Pinpoint the cell where the given text exists, returning its [X, Y] midpoint coordinate. 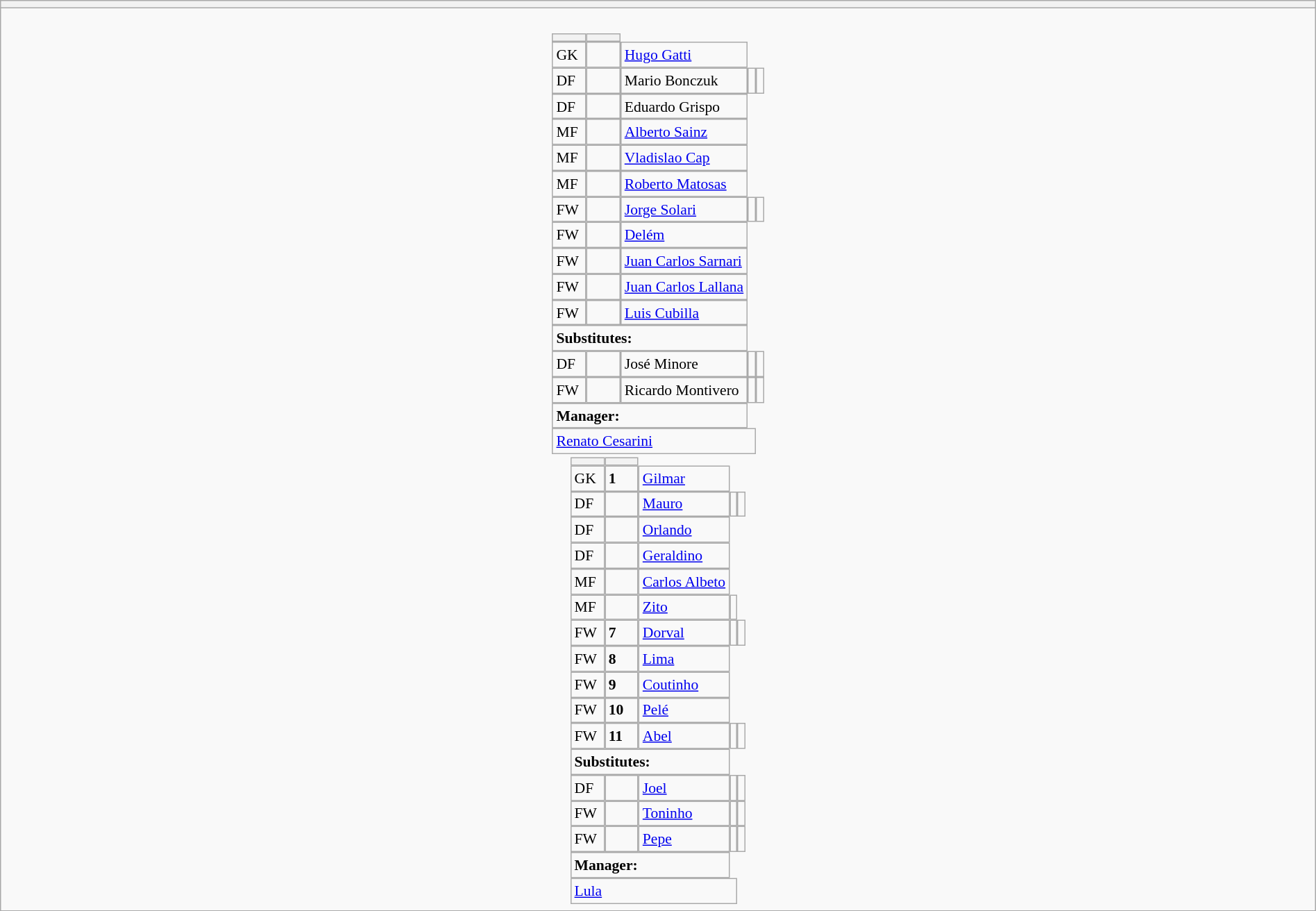
Vladislao Cap [684, 158]
Dorval [684, 633]
10 [622, 710]
Zito [684, 607]
Mario Bonczuk [684, 81]
1 [622, 478]
Carlos Albeto [684, 582]
Joel [684, 787]
Orlando [684, 529]
Alberto Sainz [684, 132]
Roberto Matosas [684, 183]
Delém [684, 235]
Renato Cesarini [654, 442]
Lima [684, 658]
Juan Carlos Lallana [684, 286]
8 [622, 658]
9 [622, 685]
Luis Cubilla [684, 312]
Gilmar [684, 478]
Jorge Solari [684, 210]
7 [622, 633]
Abel [684, 736]
José Minore [684, 364]
11 [622, 736]
Hugo Gatti [684, 54]
Lula [654, 890]
Mauro [684, 504]
Geraldino [684, 555]
Juan Carlos Sarnari [684, 261]
Pepe [684, 839]
Toninho [684, 814]
Ricardo Montivero [684, 390]
Coutinho [684, 685]
Pelé [684, 710]
Eduardo Grispo [684, 107]
